Provide the [X, Y] coordinate of the cell's center where the given text is located.  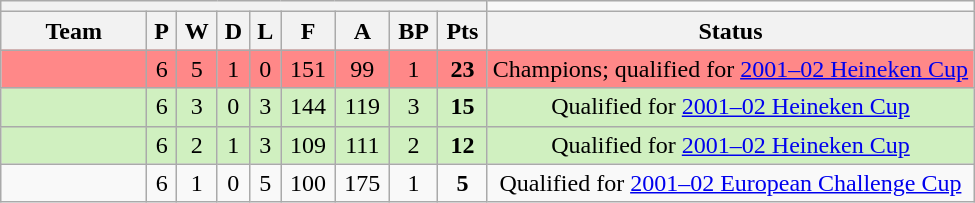
Status [730, 31]
Qualified for 2001–02 European Challenge Cup [730, 183]
L [266, 31]
144 [308, 107]
F [308, 31]
100 [308, 183]
BP [413, 31]
A [362, 31]
111 [362, 145]
Pts [463, 31]
Champions; qualified for 2001–02 Heineken Cup [730, 69]
12 [463, 145]
P [162, 31]
W [196, 31]
15 [463, 107]
119 [362, 107]
23 [463, 69]
151 [308, 69]
D [234, 31]
99 [362, 69]
Team [74, 31]
109 [308, 145]
175 [362, 183]
